Find where the given text appears and provide that cell's center as [x, y] coordinate. 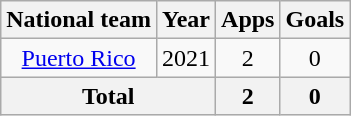
Year [186, 20]
Goals [315, 20]
National team [79, 20]
Total [108, 96]
2021 [186, 58]
Puerto Rico [79, 58]
Apps [248, 20]
